Search for the cell housing the specified text and yield its (X, Y) center coordinate. 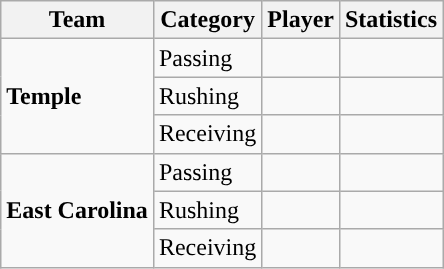
Team (78, 20)
Category (207, 20)
East Carolina (78, 210)
Player (301, 20)
Temple (78, 96)
Statistics (390, 20)
